Return the [X, Y] coordinate for the center point of the cell that contains the specified text.  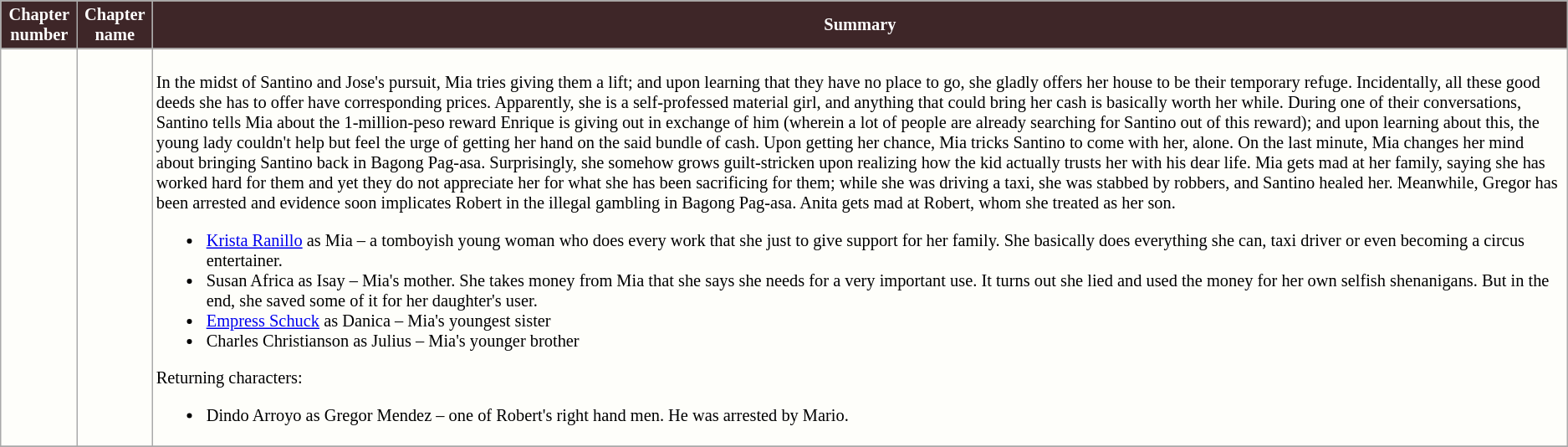
Chapter name [115, 24]
Chapter number [39, 24]
Summary [860, 24]
